Return [X, Y] of the center of cell containing provided text 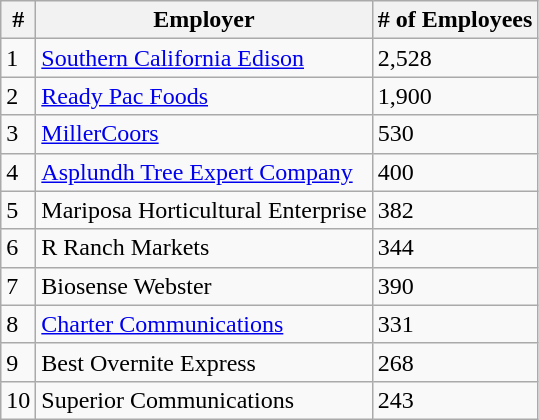
Superior Communications [204, 400]
8 [18, 324]
1,900 [455, 96]
9 [18, 362]
Employer [204, 20]
268 [455, 362]
382 [455, 210]
Ready Pac Foods [204, 96]
400 [455, 172]
243 [455, 400]
4 [18, 172]
R Ranch Markets [204, 248]
2 [18, 96]
331 [455, 324]
# [18, 20]
6 [18, 248]
1 [18, 58]
Mariposa Horticultural Enterprise [204, 210]
Best Overnite Express [204, 362]
MillerCoors [204, 134]
344 [455, 248]
Southern California Edison [204, 58]
Asplundh Tree Expert Company [204, 172]
7 [18, 286]
390 [455, 286]
2,528 [455, 58]
Biosense Webster [204, 286]
# of Employees [455, 20]
3 [18, 134]
Charter Communications [204, 324]
530 [455, 134]
10 [18, 400]
5 [18, 210]
